From the cell containing the given text, extract its center point as (x, y) coordinate. 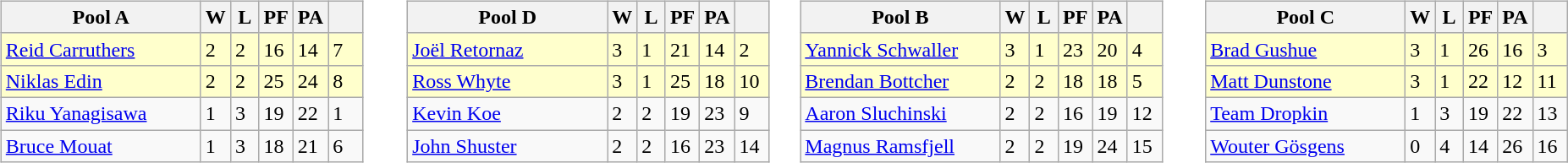
20 (1110, 49)
Riku Yanagisawa (101, 113)
Reid Carruthers (101, 49)
10 (751, 81)
Kevin Koe (508, 113)
Magnus Ramsfjell (900, 146)
11 (1550, 81)
Bruce Mouat (101, 146)
Yannick Schwaller (900, 49)
Team Dropkin (1306, 113)
Matt Dunstone (1306, 81)
Niklas Edin (101, 81)
Pool C (1306, 17)
John Shuster (508, 146)
Aaron Sluchinski (900, 113)
Brendan Bottcher (900, 81)
Ross Whyte (508, 81)
6 (345, 146)
13 (1550, 113)
5 (1144, 81)
Pool A (101, 17)
Pool D (508, 17)
Wouter Gösgens (1306, 146)
8 (345, 81)
Joël Retornaz (508, 49)
Pool B (900, 17)
7 (345, 49)
0 (1420, 146)
Brad Gushue (1306, 49)
15 (1144, 146)
9 (751, 113)
